Scan for the cell matching the given text and deliver its (X, Y) coordinate at center. 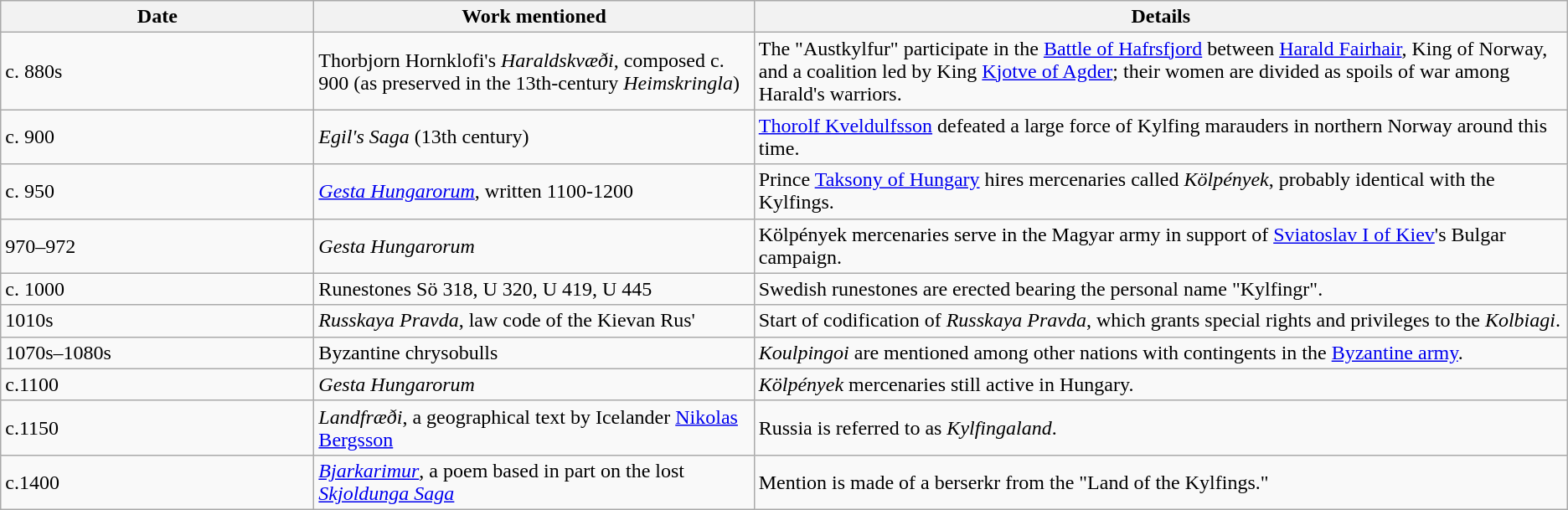
c.1100 (157, 384)
c.1150 (157, 427)
Gesta Hungarorum, written 1100-1200 (534, 191)
Byzantine chrysobulls (534, 353)
Bjarkarimur, a poem based in part on the lost Skjoldunga Saga (534, 482)
Work mentioned (534, 17)
Russkaya Pravda, law code of the Kievan Rus' (534, 321)
Koulpingoi are mentioned among other nations with contingents in the Byzantine army. (1161, 353)
c. 950 (157, 191)
970–972 (157, 246)
Egil's Saga (13th century) (534, 137)
c.1400 (157, 482)
c. 1000 (157, 289)
Kölpények mercenaries still active in Hungary. (1161, 384)
c. 900 (157, 137)
c. 880s (157, 71)
Kölpények mercenaries serve in the Magyar army in support of Sviatoslav I of Kiev's Bulgar campaign. (1161, 246)
Landfræði, a geographical text by Icelander Nikolas Bergsson (534, 427)
Runestones Sö 318, U 320, U 419, U 445 (534, 289)
Thorolf Kveldulfsson defeated a large force of Kylfing marauders in northern Norway around this time. (1161, 137)
Prince Taksony of Hungary hires mercenaries called Kölpények, probably identical with the Kylfings. (1161, 191)
Details (1161, 17)
Date (157, 17)
Swedish runestones are erected bearing the personal name "Kylfingr". (1161, 289)
1010s (157, 321)
Thorbjorn Hornklofi's Haraldskvæði, composed c. 900 (as preserved in the 13th-century Heimskringla) (534, 71)
Start of codification of Russkaya Pravda, which grants special rights and privileges to the Kolbiagi. (1161, 321)
1070s–1080s (157, 353)
Russia is referred to as Kylfingaland. (1161, 427)
Mention is made of a berserkr from the "Land of the Kylfings." (1161, 482)
